Return the (x, y) coordinate for the center point of the cell that contains the specified text.  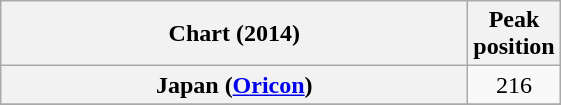
216 (514, 85)
Chart (2014) (234, 34)
Peakposition (514, 34)
Japan (Oricon) (234, 85)
